Scan for the cell matching the given text and deliver its [x, y] coordinate at center. 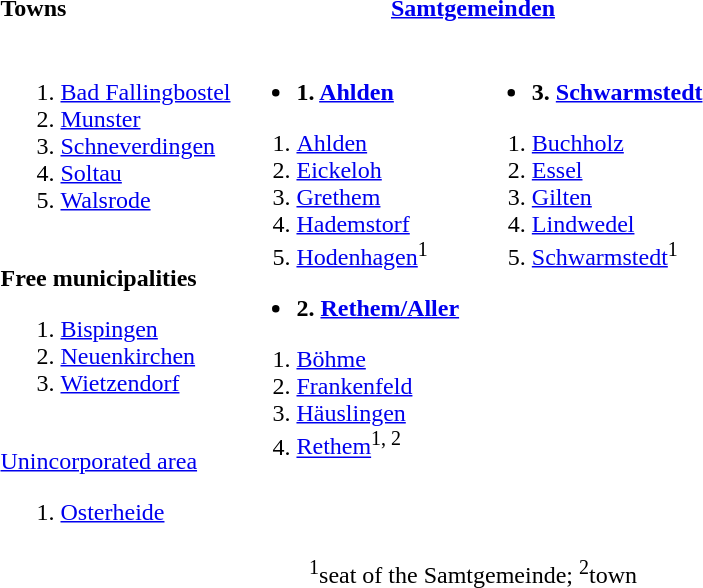
1. AhldenAhldenEickelohGrethemHademstorfHodenhagen12. Rethem/AllerBöhmeFrankenfeldHäuslingenRethem1, 2 [351, 288]
